From the cell containing the given text, extract its center point as (x, y) coordinate. 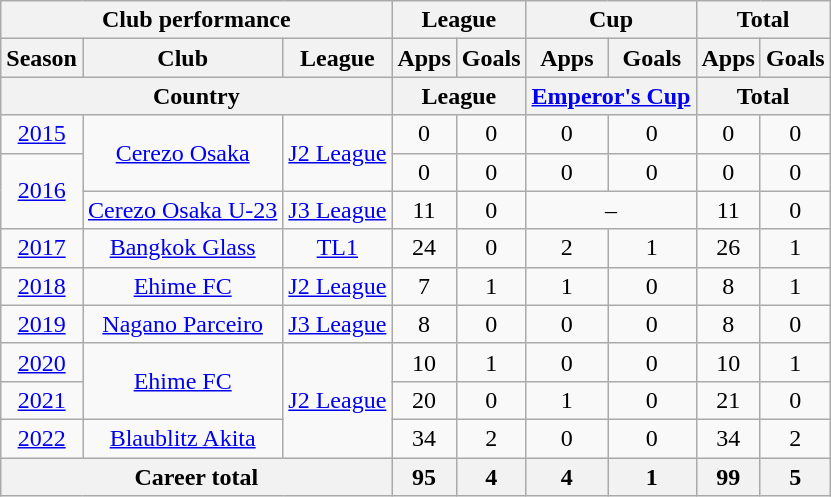
2021 (42, 400)
2016 (42, 191)
20 (424, 400)
– (611, 210)
95 (424, 477)
Club performance (196, 20)
2015 (42, 134)
Career total (196, 477)
Cerezo Osaka U-23 (182, 210)
5 (795, 477)
Nagano Parceiro (182, 324)
Season (42, 58)
Cerezo Osaka (182, 153)
TL1 (338, 248)
Emperor's Cup (611, 96)
2022 (42, 438)
Country (196, 96)
2017 (42, 248)
Cup (611, 20)
Bangkok Glass (182, 248)
7 (424, 286)
99 (728, 477)
Blaublitz Akita (182, 438)
Club (182, 58)
2020 (42, 362)
21 (728, 400)
24 (424, 248)
2018 (42, 286)
26 (728, 248)
2019 (42, 324)
